Extract the [X, Y] coordinate from the center of the cell holding the provided text.  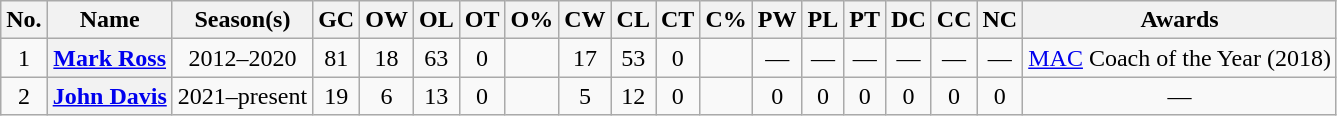
PW [777, 20]
NC [1000, 20]
DC [909, 20]
Mark Ross [110, 58]
81 [336, 58]
CC [954, 20]
2021–present [242, 96]
63 [436, 58]
OW [387, 20]
12 [633, 96]
Name [110, 20]
PT [865, 20]
1 [24, 58]
CT [678, 20]
MAC Coach of the Year (2018) [1180, 58]
19 [336, 96]
5 [585, 96]
GC [336, 20]
CL [633, 20]
53 [633, 58]
2012–2020 [242, 58]
18 [387, 58]
John Davis [110, 96]
C% [726, 20]
17 [585, 58]
No. [24, 20]
O% [532, 20]
OL [436, 20]
OT [482, 20]
Awards [1180, 20]
CW [585, 20]
13 [436, 96]
2 [24, 96]
6 [387, 96]
PL [823, 20]
Season(s) [242, 20]
